Scan for the cell matching the given text and deliver its [x, y] coordinate at center. 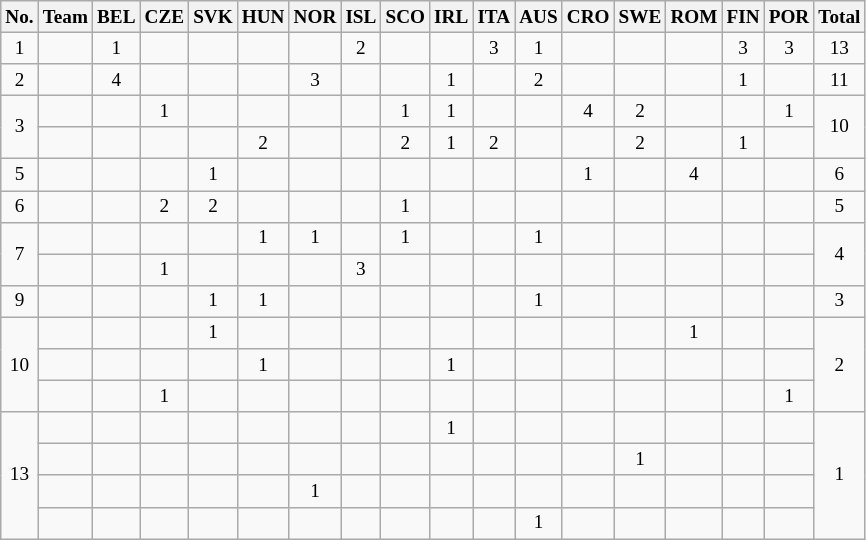
Total [840, 17]
7 [20, 254]
HUN [263, 17]
FIN [743, 17]
ITA [494, 17]
9 [20, 301]
ISL [361, 17]
No. [20, 17]
SWE [640, 17]
CRO [588, 17]
BEL [116, 17]
POR [789, 17]
IRL [452, 17]
ROM [694, 17]
Team [65, 17]
CZE [164, 17]
SCO [406, 17]
SVK [214, 17]
11 [840, 80]
AUS [539, 17]
NOR [315, 17]
